Locate the cell with the specified text and output its [x, y] center coordinate. 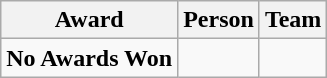
No Awards Won [90, 58]
Team [293, 20]
Award [90, 20]
Person [219, 20]
